Scan for the cell matching the given text and deliver its (X, Y) coordinate at center. 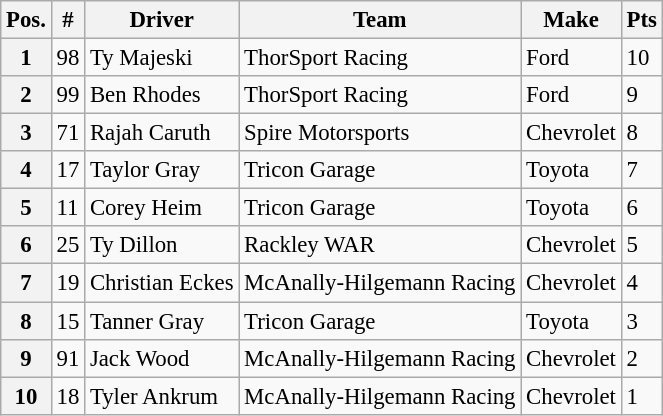
Corey Heim (162, 208)
91 (68, 358)
Christian Eckes (162, 283)
Spire Motorsports (380, 133)
Tyler Ankrum (162, 396)
Ty Majeski (162, 58)
Driver (162, 20)
Tanner Gray (162, 321)
Pts (642, 20)
Taylor Gray (162, 170)
Rackley WAR (380, 245)
17 (68, 170)
Rajah Caruth (162, 133)
19 (68, 283)
25 (68, 245)
18 (68, 396)
Ben Rhodes (162, 95)
11 (68, 208)
Team (380, 20)
Pos. (26, 20)
Ty Dillon (162, 245)
Jack Wood (162, 358)
99 (68, 95)
98 (68, 58)
# (68, 20)
Make (571, 20)
71 (68, 133)
15 (68, 321)
